Provide the [X, Y] coordinate of the cell's center where the given text is located.  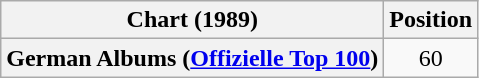
Chart (1989) [192, 20]
German Albums (Offizielle Top 100) [192, 58]
Position [431, 20]
60 [431, 58]
